Locate the cell with the specified text and output its (X, Y) center coordinate. 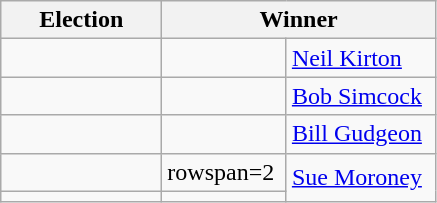
Sue Moroney (360, 178)
rowspan=2 (224, 172)
Bill Gudgeon (360, 134)
Bob Simcock (360, 96)
Neil Kirton (360, 58)
Winner (299, 20)
Election (82, 20)
